Locate the cell with the specified text and output its [x, y] center coordinate. 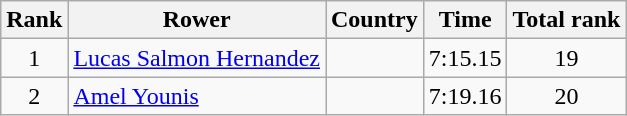
Amel Younis [197, 96]
Rower [197, 20]
20 [566, 96]
Lucas Salmon Hernandez [197, 58]
Total rank [566, 20]
Rank [34, 20]
Country [375, 20]
19 [566, 58]
2 [34, 96]
Time [465, 20]
7:19.16 [465, 96]
1 [34, 58]
7:15.15 [465, 58]
